Detect which cell encompasses the target text, then output its (x, y) center coordinate. 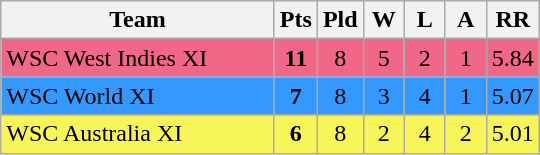
7 (296, 96)
A (466, 20)
5 (384, 58)
RR (512, 20)
L (424, 20)
5.07 (512, 96)
5.01 (512, 134)
WSC World XI (138, 96)
Team (138, 20)
5.84 (512, 58)
Pts (296, 20)
W (384, 20)
WSC Australia XI (138, 134)
Pld (340, 20)
WSC West Indies XI (138, 58)
3 (384, 96)
6 (296, 134)
11 (296, 58)
